Detect which cell encompasses the target text, then output its [x, y] center coordinate. 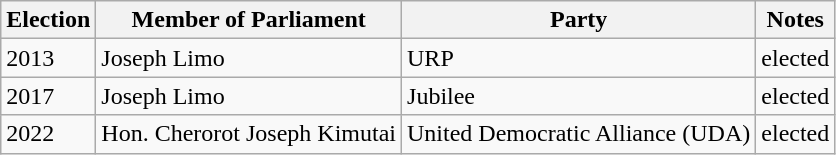
Member of Parliament [249, 20]
Jubilee [579, 96]
Notes [796, 20]
United Democratic Alliance (UDA) [579, 134]
2013 [48, 58]
2022 [48, 134]
Hon. Cherorot Joseph Kimutai [249, 134]
URP [579, 58]
2017 [48, 96]
Election [48, 20]
Party [579, 20]
